For the text-containing cell, return its midpoint in [X, Y] coordinate format. 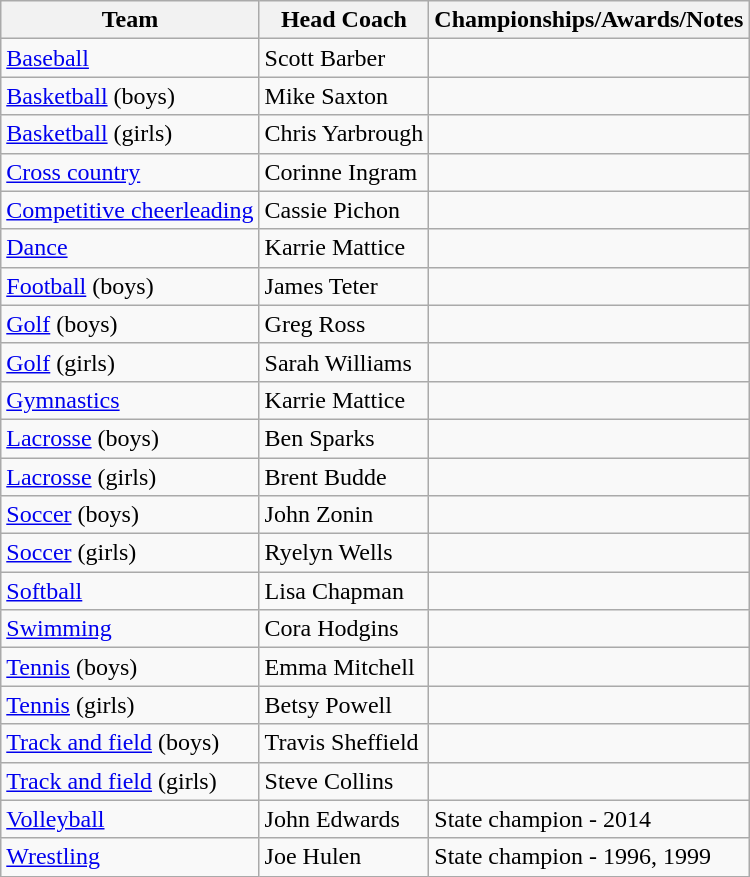
Tennis (boys) [130, 667]
Joe Hulen [344, 857]
Softball [130, 591]
Volleyball [130, 819]
Soccer (boys) [130, 515]
Swimming [130, 629]
Greg Ross [344, 324]
Lacrosse (girls) [130, 477]
Steve Collins [344, 781]
Cora Hodgins [344, 629]
Scott Barber [344, 58]
Mike Saxton [344, 96]
Lacrosse (boys) [130, 438]
John Edwards [344, 819]
Tennis (girls) [130, 705]
Sarah Williams [344, 362]
Basketball (boys) [130, 96]
Competitive cheerleading [130, 210]
Football (boys) [130, 286]
Head Coach [344, 20]
Emma Mitchell [344, 667]
Track and field (girls) [130, 781]
State champion - 1996, 1999 [589, 857]
Track and field (boys) [130, 743]
Ben Sparks [344, 438]
Championships/Awards/Notes [589, 20]
Ryelyn Wells [344, 553]
Dance [130, 248]
Basketball (girls) [130, 134]
Golf (girls) [130, 362]
Team [130, 20]
Chris Yarbrough [344, 134]
Soccer (girls) [130, 553]
Travis Sheffield [344, 743]
Cross country [130, 172]
State champion - 2014 [589, 819]
Wrestling [130, 857]
John Zonin [344, 515]
James Teter [344, 286]
Baseball [130, 58]
Golf (boys) [130, 324]
Corinne Ingram [344, 172]
Betsy Powell [344, 705]
Cassie Pichon [344, 210]
Gymnastics [130, 400]
Lisa Chapman [344, 591]
Brent Budde [344, 477]
